Capture the cell that displays the provided text and extract its (X, Y) central coordinate. 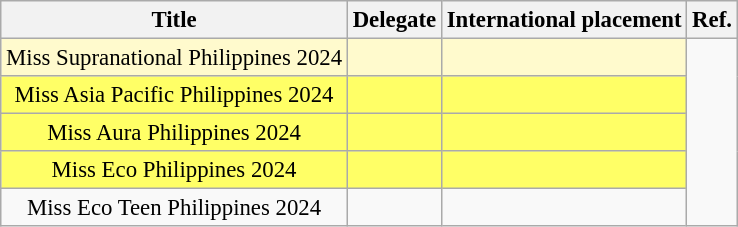
Title (174, 20)
Miss Asia Pacific Philippines 2024 (174, 95)
Delegate (394, 20)
Miss Eco Philippines 2024 (174, 170)
Miss Eco Teen Philippines 2024 (174, 208)
Ref. (712, 20)
Miss Aura Philippines 2024 (174, 133)
Miss Supranational Philippines 2024 (174, 58)
International placement (564, 20)
